Search for the cell housing the specified text and yield its [X, Y] center coordinate. 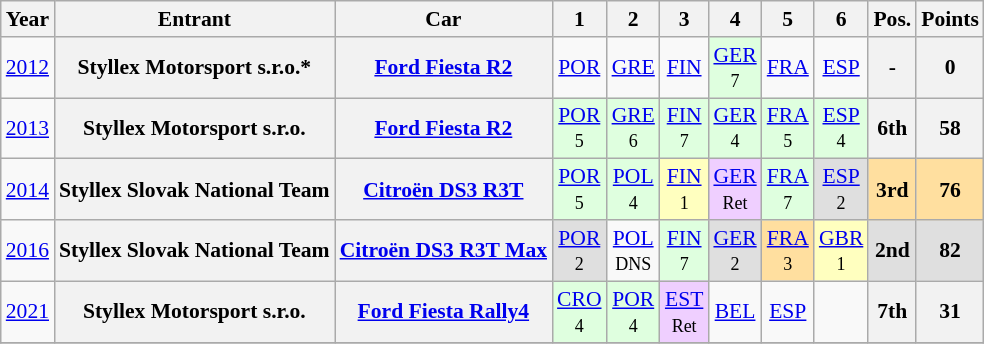
Points [950, 19]
FRA [788, 68]
58 [950, 128]
2nd [892, 250]
76 [950, 190]
ESTRet [684, 312]
3rd [892, 190]
FRA5 [788, 128]
FIN [684, 68]
GRE6 [634, 128]
CRO4 [580, 312]
2014 [28, 190]
7th [892, 312]
POR2 [580, 250]
2016 [28, 250]
GER2 [734, 250]
Ford Fiesta Rally4 [444, 312]
- [892, 68]
2012 [28, 68]
FIN1 [684, 190]
Pos. [892, 19]
2021 [28, 312]
Styllex Motorsport s.r.o.* [194, 68]
Year [28, 19]
Entrant [194, 19]
POL4 [634, 190]
BEL [734, 312]
5 [788, 19]
ESP4 [842, 128]
2 [634, 19]
GERRet [734, 190]
POLDNS [634, 250]
FRA3 [788, 250]
GER4 [734, 128]
6 [842, 19]
31 [950, 312]
1 [580, 19]
Citroën DS3 R3T Max [444, 250]
GRE [634, 68]
4 [734, 19]
GBR1 [842, 250]
0 [950, 68]
POR [580, 68]
Car [444, 19]
3 [684, 19]
82 [950, 250]
GER7 [734, 68]
Citroën DS3 R3T [444, 190]
ESP2 [842, 190]
FRA7 [788, 190]
POR4 [634, 312]
6th [892, 128]
2013 [28, 128]
